Identify which cell holds the provided text, then report its (X, Y) central coordinate. 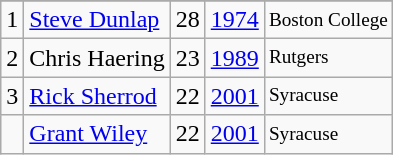
Boston College (328, 20)
Chris Haering (97, 58)
23 (188, 58)
Steve Dunlap (97, 20)
Rutgers (328, 58)
1974 (234, 20)
28 (188, 20)
1 (12, 20)
3 (12, 96)
1989 (234, 58)
Grant Wiley (97, 134)
2 (12, 58)
Rick Sherrod (97, 96)
